Return (x, y) of the center of cell containing provided text 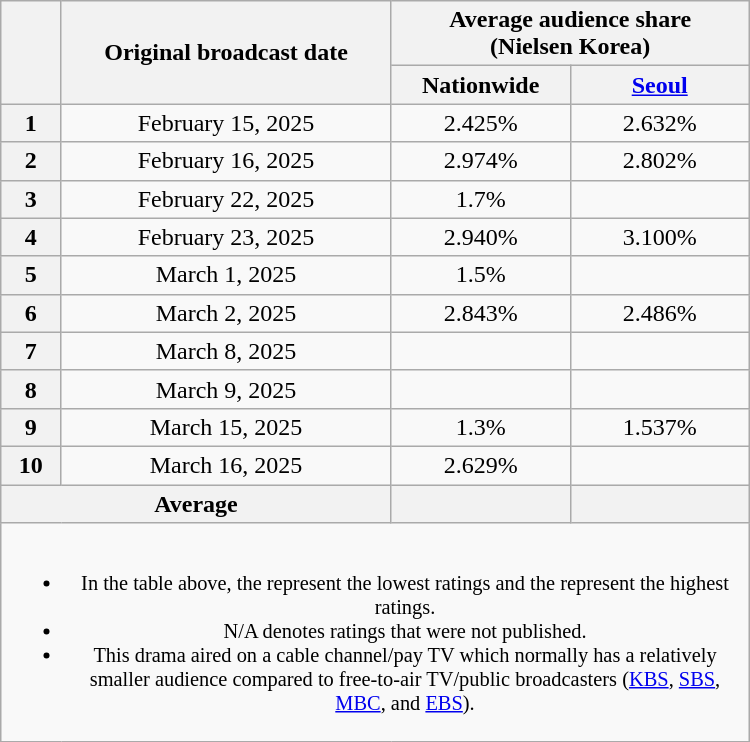
Original broadcast date (226, 52)
3.100% (660, 237)
February 23, 2025 (226, 237)
10 (31, 465)
March 2, 2025 (226, 313)
6 (31, 313)
2.940% (480, 237)
February 15, 2025 (226, 123)
February 22, 2025 (226, 199)
1.3% (480, 427)
5 (31, 275)
3 (31, 199)
Average audience share(Nielsen Korea) (570, 34)
2.425% (480, 123)
1.7% (480, 199)
2.632% (660, 123)
4 (31, 237)
1.537% (660, 427)
March 9, 2025 (226, 389)
March 1, 2025 (226, 275)
1.5% (480, 275)
Average (196, 503)
Seoul (660, 85)
March 16, 2025 (226, 465)
2.629% (480, 465)
2.974% (480, 161)
1 (31, 123)
2 (31, 161)
Nationwide (480, 85)
7 (31, 351)
February 16, 2025 (226, 161)
2.843% (480, 313)
March 8, 2025 (226, 351)
9 (31, 427)
March 15, 2025 (226, 427)
2.486% (660, 313)
2.802% (660, 161)
8 (31, 389)
